Search for the cell housing the specified text and yield its (x, y) center coordinate. 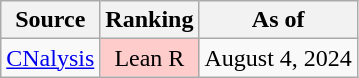
August 4, 2024 (278, 58)
Ranking (150, 20)
Lean R (150, 58)
As of (278, 20)
CNalysis (50, 58)
Source (50, 20)
